Search for the cell housing the specified text and yield its (x, y) center coordinate. 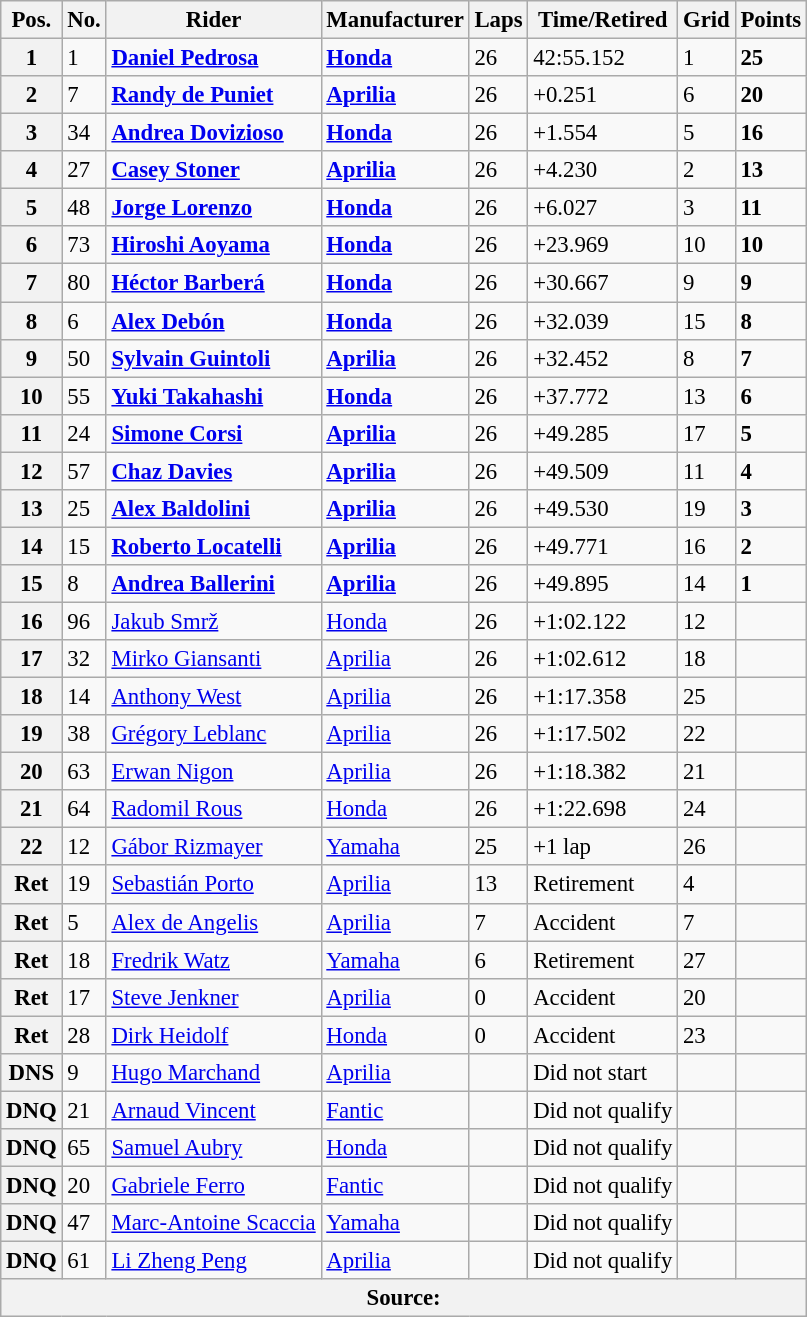
61 (84, 1261)
Rider (214, 20)
34 (84, 133)
Time/Retired (603, 20)
+1.554 (603, 133)
+32.039 (603, 321)
Points (770, 20)
48 (84, 208)
Mirko Giansanti (214, 659)
+49.530 (603, 509)
Anthony West (214, 697)
+1:22.698 (603, 809)
+1:02.612 (603, 659)
23 (706, 1035)
47 (84, 1223)
+1:17.358 (603, 697)
+49.895 (603, 584)
No. (84, 20)
+49.509 (603, 471)
Li Zheng Peng (214, 1261)
Pos. (32, 20)
Steve Jenkner (214, 997)
Grid (706, 20)
Daniel Pedrosa (214, 58)
DNS (32, 1073)
Héctor Barberá (214, 283)
Arnaud Vincent (214, 1110)
63 (84, 772)
Alex de Angelis (214, 922)
Alex Baldolini (214, 509)
Chaz Davies (214, 471)
Yuki Takahashi (214, 396)
+23.969 (603, 245)
+1:17.502 (603, 734)
+1:18.382 (603, 772)
Did not start (603, 1073)
Manufacturer (395, 20)
Sylvain Guintoli (214, 358)
Laps (498, 20)
57 (84, 471)
Erwan Nigon (214, 772)
Source: (404, 1298)
Radomil Rous (214, 809)
Andrea Dovizioso (214, 133)
Dirk Heidolf (214, 1035)
Roberto Locatelli (214, 546)
28 (84, 1035)
+49.771 (603, 546)
+49.285 (603, 433)
73 (84, 245)
Jakub Smrž (214, 621)
96 (84, 621)
42:55.152 (603, 58)
50 (84, 358)
Sebastián Porto (214, 885)
Randy de Puniet (214, 95)
+1:02.122 (603, 621)
Marc-Antoine Scaccia (214, 1223)
Alex Debón (214, 321)
Grégory Leblanc (214, 734)
+1 lap (603, 847)
Fredrik Watz (214, 960)
+37.772 (603, 396)
+4.230 (603, 170)
Hugo Marchand (214, 1073)
55 (84, 396)
65 (84, 1148)
Casey Stoner (214, 170)
Samuel Aubry (214, 1148)
Simone Corsi (214, 433)
+30.667 (603, 283)
Gabriele Ferro (214, 1185)
Andrea Ballerini (214, 584)
Hiroshi Aoyama (214, 245)
32 (84, 659)
+0.251 (603, 95)
Jorge Lorenzo (214, 208)
64 (84, 809)
+6.027 (603, 208)
38 (84, 734)
+32.452 (603, 358)
Gábor Rizmayer (214, 847)
80 (84, 283)
